Find where the given text appears and provide that cell's center as (X, Y) coordinate. 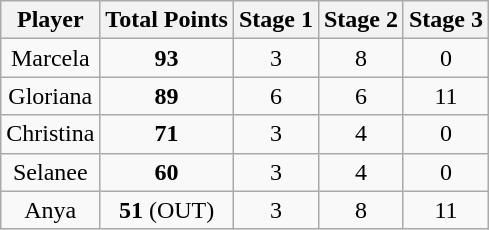
Marcela (50, 58)
93 (167, 58)
Christina (50, 134)
Gloriana (50, 96)
60 (167, 172)
Stage 2 (360, 20)
71 (167, 134)
51 (OUT) (167, 210)
Anya (50, 210)
Stage 3 (446, 20)
Total Points (167, 20)
Stage 1 (276, 20)
89 (167, 96)
Selanee (50, 172)
Player (50, 20)
